Find where the given text appears and provide that cell's center as [x, y] coordinate. 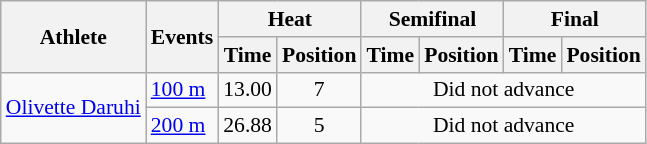
13.00 [248, 90]
Athlete [74, 36]
Semifinal [432, 19]
Heat [290, 19]
5 [319, 126]
100 m [182, 90]
26.88 [248, 126]
Olivette Daruhi [74, 108]
Events [182, 36]
200 m [182, 126]
Final [575, 19]
7 [319, 90]
